Find where the given text appears and provide that cell's center as (X, Y) coordinate. 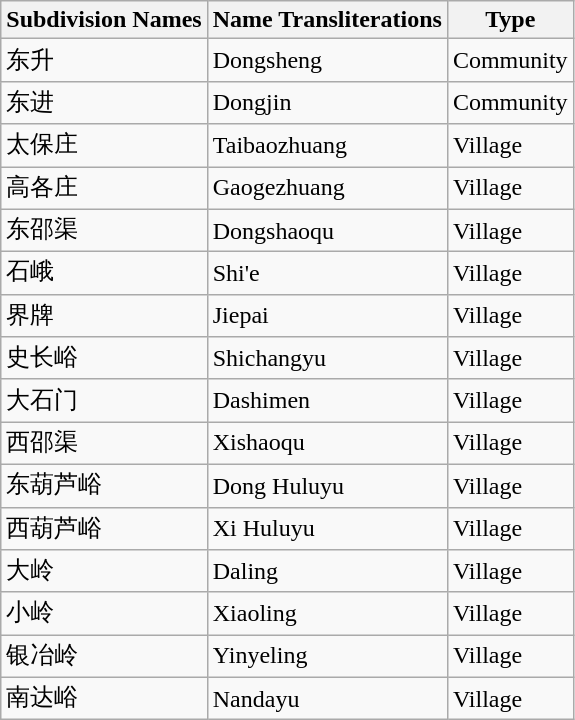
大岭 (104, 572)
Shi'e (327, 274)
高各庄 (104, 188)
西葫芦峪 (104, 528)
Taibaozhuang (327, 146)
Daling (327, 572)
Subdivision Names (104, 20)
Dongjin (327, 102)
Nandayu (327, 698)
东邵渠 (104, 230)
史长峪 (104, 358)
Name Transliterations (327, 20)
Shichangyu (327, 358)
Gaogezhuang (327, 188)
石峨 (104, 274)
Dashimen (327, 400)
南达峪 (104, 698)
Xishaoqu (327, 444)
Xiaoling (327, 614)
东升 (104, 60)
东进 (104, 102)
大石门 (104, 400)
东葫芦峪 (104, 486)
Dongsheng (327, 60)
Type (510, 20)
Xi Huluyu (327, 528)
Dongshaoqu (327, 230)
Jiepai (327, 316)
小岭 (104, 614)
界牌 (104, 316)
银冶岭 (104, 656)
Dong Huluyu (327, 486)
西邵渠 (104, 444)
太保庄 (104, 146)
Yinyeling (327, 656)
